Pinpoint the cell where the given text exists, returning its [X, Y] midpoint coordinate. 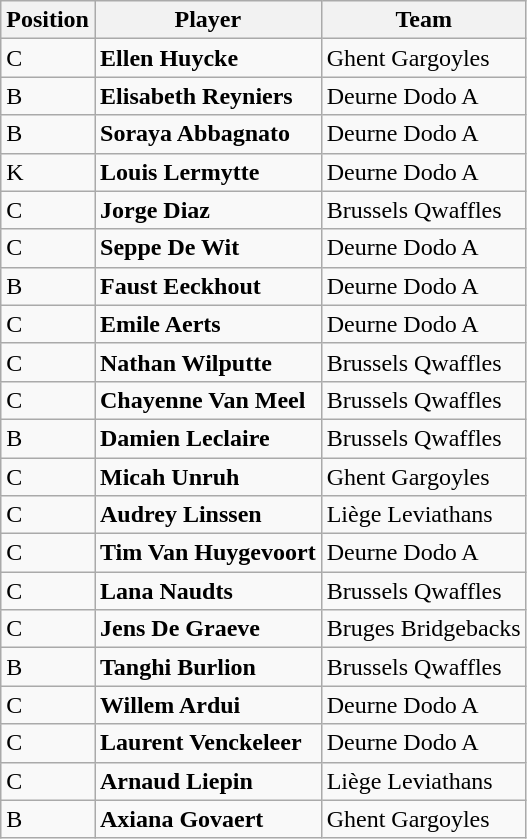
Micah Unruh [208, 477]
Arnaud Liepin [208, 781]
K [48, 172]
Jens De Graeve [208, 629]
Faust Eeckhout [208, 286]
Tanghi Burlion [208, 667]
Player [208, 20]
Team [424, 20]
Audrey Linssen [208, 515]
Nathan Wilputte [208, 362]
Position [48, 20]
Chayenne Van Meel [208, 400]
Tim Van Huygevoort [208, 553]
Emile Aerts [208, 324]
Louis Lermytte [208, 172]
Damien Leclaire [208, 438]
Laurent Venckeleer [208, 743]
Ellen Huycke [208, 58]
Seppe De Wit [208, 248]
Soraya Abbagnato [208, 134]
Bruges Bridgebacks [424, 629]
Jorge Diaz [208, 210]
Axiana Govaert [208, 819]
Lana Naudts [208, 591]
Elisabeth Reyniers [208, 96]
Willem Ardui [208, 705]
